Search for the cell housing the specified text and yield its (x, y) center coordinate. 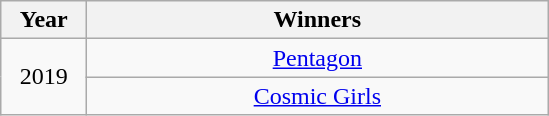
Winners (318, 20)
2019 (44, 77)
Pentagon (318, 58)
Cosmic Girls (318, 96)
Year (44, 20)
